Output the (x, y) coordinate of the center of the cell containing the given text.  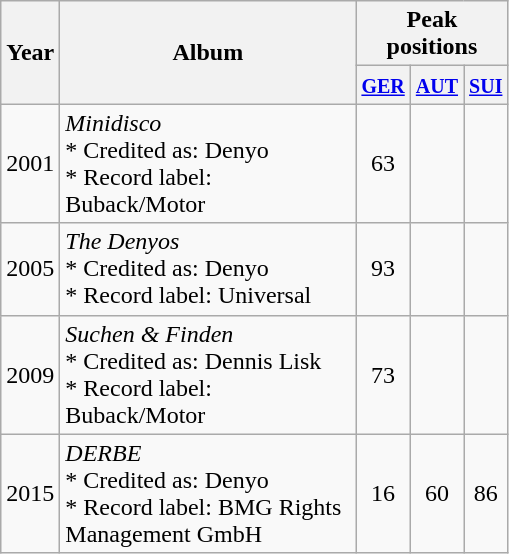
AUT (436, 85)
Year (30, 52)
The Denyos * Credited as: Denyo * Record label: Universal (208, 269)
86 (486, 494)
Peak positions (432, 34)
2005 (30, 269)
73 (383, 374)
Album (208, 52)
63 (383, 164)
93 (383, 269)
DERBE * Credited as: Denyo * Record label: BMG Rights Management GmbH (208, 494)
16 (383, 494)
Minidisco * Credited as: Denyo * Record label: Buback/Motor (208, 164)
Suchen & Finden * Credited as: Dennis Lisk * Record label: Buback/Motor (208, 374)
2009 (30, 374)
2015 (30, 494)
60 (436, 494)
GER (383, 85)
2001 (30, 164)
SUI (486, 85)
